Capture the cell that displays the provided text and extract its (x, y) central coordinate. 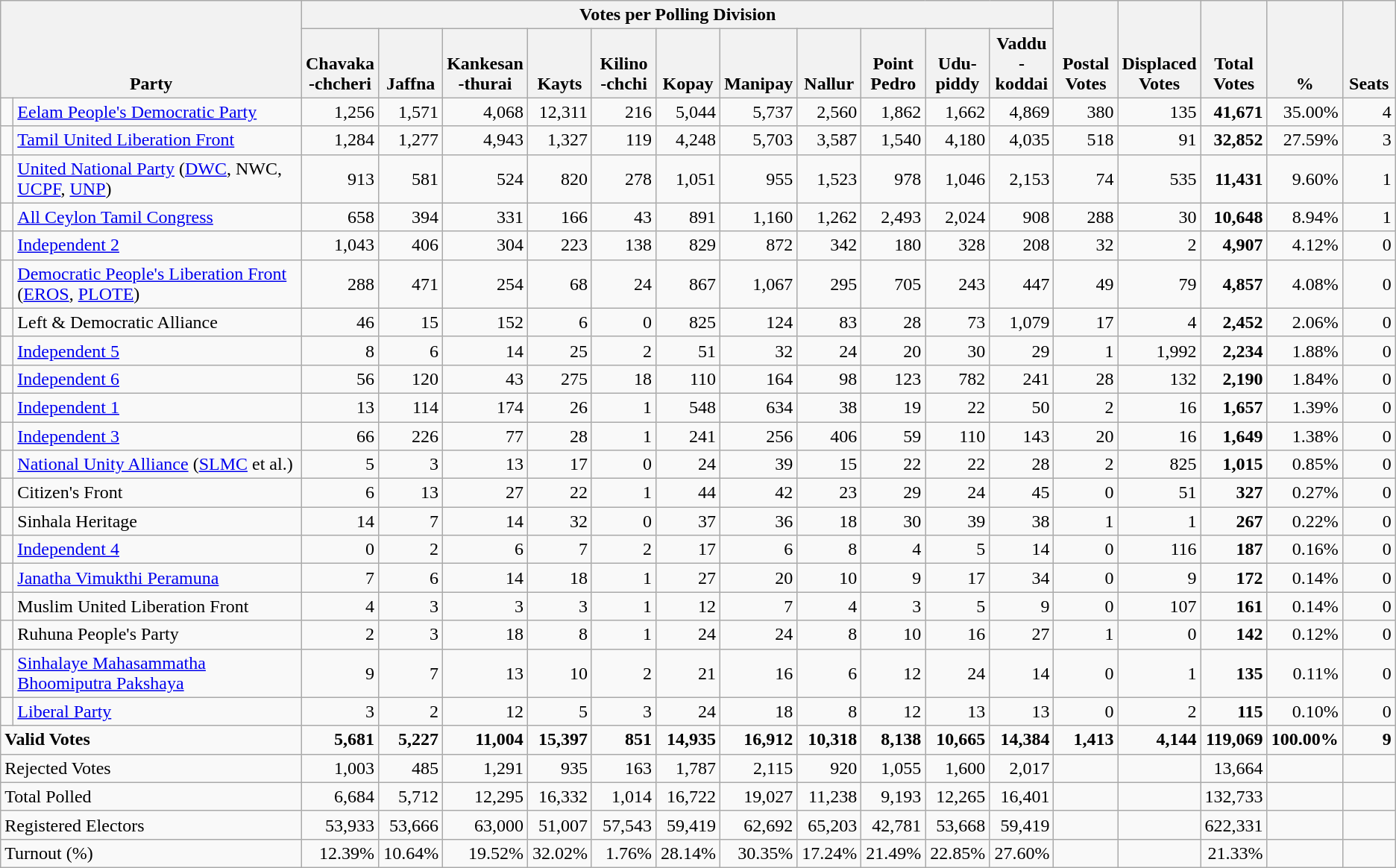
5,737 (759, 112)
National Unity Alliance (SLMC et al.) (158, 465)
Total Votes (1233, 49)
1.38% (1305, 436)
0.16% (1305, 550)
73 (958, 322)
4,144 (1159, 740)
132,733 (1233, 796)
Eelam People's Democratic Party (158, 112)
62,692 (759, 825)
Total Polled (151, 796)
9.60% (1305, 179)
12.39% (340, 853)
10,318 (829, 740)
63,000 (485, 825)
174 (485, 407)
Seats (1369, 49)
120 (411, 379)
1,014 (623, 796)
30.35% (759, 853)
4,180 (958, 140)
208 (1022, 245)
1,160 (759, 217)
634 (759, 407)
PostalVotes (1086, 49)
91 (1159, 140)
0.12% (1305, 635)
143 (1022, 436)
42 (759, 493)
Ruhuna People's Party (158, 635)
Kankesan-thurai (485, 63)
2.06% (1305, 322)
0.22% (1305, 521)
12,311 (559, 112)
16,401 (1022, 796)
116 (1159, 550)
Nallur (829, 63)
2,452 (1233, 322)
4.08% (1305, 283)
295 (829, 283)
1,015 (1233, 465)
4,035 (1022, 140)
Independent 2 (158, 245)
77 (485, 436)
223 (559, 245)
26 (559, 407)
1.84% (1305, 379)
851 (623, 740)
PointPedro (893, 63)
1,291 (485, 768)
1,043 (340, 245)
34 (1022, 578)
8,138 (893, 740)
872 (759, 245)
658 (340, 217)
65,203 (829, 825)
Independent 1 (158, 407)
1.76% (623, 853)
119,069 (1233, 740)
5,227 (411, 740)
4,943 (485, 140)
1.88% (1305, 350)
1,051 (688, 179)
All Ceylon Tamil Congress (158, 217)
1,600 (958, 768)
2,017 (1022, 768)
28.14% (688, 853)
35.00% (1305, 112)
10.64% (411, 853)
172 (1233, 578)
935 (559, 768)
1,067 (759, 283)
920 (829, 768)
100.00% (1305, 740)
Manipay (759, 63)
74 (1086, 179)
Kopay (688, 63)
1,523 (829, 179)
1,662 (958, 112)
115 (1233, 711)
518 (1086, 140)
Independent 6 (158, 379)
Janatha Vimukthi Peramuna (158, 578)
5,712 (411, 796)
13,664 (1233, 768)
Jaffna (411, 63)
5,703 (759, 140)
12,295 (485, 796)
Registered Electors (151, 825)
304 (485, 245)
243 (958, 283)
32.02% (559, 853)
16,722 (688, 796)
32,852 (1233, 140)
10,648 (1233, 217)
114 (411, 407)
25 (559, 350)
0.11% (1305, 673)
41,671 (1233, 112)
4.12% (1305, 245)
132 (1159, 379)
Independent 3 (158, 436)
Independent 4 (158, 550)
485 (411, 768)
581 (411, 179)
27.59% (1305, 140)
161 (1233, 606)
44 (688, 493)
1,862 (893, 112)
447 (1022, 283)
1,256 (340, 112)
21 (688, 673)
1,413 (1086, 740)
2,234 (1233, 350)
955 (759, 179)
DisplacedVotes (1159, 49)
267 (1233, 521)
Muslim United Liberation Front (158, 606)
0.27% (1305, 493)
2,153 (1022, 179)
16,332 (559, 796)
782 (958, 379)
1,540 (893, 140)
622,331 (1233, 825)
978 (893, 179)
891 (688, 217)
59 (893, 436)
53,668 (958, 825)
21.33% (1233, 853)
254 (485, 283)
27.60% (1022, 853)
17.24% (829, 853)
535 (1159, 179)
49 (1086, 283)
1,046 (958, 179)
829 (688, 245)
21.49% (893, 853)
United National Party (DWC, NWC, UCPF, UNP) (158, 179)
1,657 (1233, 407)
275 (559, 379)
1,649 (1233, 436)
51,007 (559, 825)
548 (688, 407)
68 (559, 283)
10,665 (958, 740)
Sinhalaye Mahasammatha Bhoomiputra Pakshaya (158, 673)
Independent 5 (158, 350)
4,248 (688, 140)
83 (829, 322)
5,681 (340, 740)
4,907 (1233, 245)
42,781 (893, 825)
380 (1086, 112)
46 (340, 322)
Tamil United Liberation Front (158, 140)
142 (1233, 635)
166 (559, 217)
98 (829, 379)
1,571 (411, 112)
327 (1233, 493)
53,933 (340, 825)
180 (893, 245)
1,277 (411, 140)
705 (893, 283)
1,787 (688, 768)
152 (485, 322)
342 (829, 245)
53,666 (411, 825)
1,284 (340, 140)
4,068 (485, 112)
79 (1159, 283)
16,912 (759, 740)
2,560 (829, 112)
36 (759, 521)
11,238 (829, 796)
123 (893, 379)
Left & Democratic Alliance (158, 322)
2,024 (958, 217)
331 (485, 217)
1,992 (1159, 350)
8.94% (1305, 217)
12,265 (958, 796)
328 (958, 245)
471 (411, 283)
56 (340, 379)
Rejected Votes (151, 768)
Party (151, 49)
Citizen's Front (158, 493)
Democratic People's Liberation Front(EROS, PLOTE) (158, 283)
15,397 (559, 740)
908 (1022, 217)
11,431 (1233, 179)
107 (1159, 606)
1,055 (893, 768)
1,262 (829, 217)
% (1305, 49)
394 (411, 217)
14,384 (1022, 740)
19,027 (759, 796)
119 (623, 140)
0.85% (1305, 465)
138 (623, 245)
37 (688, 521)
164 (759, 379)
187 (1233, 550)
Kilino-chchi (623, 63)
66 (340, 436)
6,684 (340, 796)
278 (623, 179)
45 (1022, 493)
Chavaka-chcheri (340, 63)
2,493 (893, 217)
57,543 (623, 825)
163 (623, 768)
2,190 (1233, 379)
867 (688, 283)
19 (893, 407)
4,857 (1233, 283)
11,004 (485, 740)
124 (759, 322)
1.39% (1305, 407)
Valid Votes (151, 740)
Udu-piddy (958, 63)
50 (1022, 407)
14,935 (688, 740)
19.52% (485, 853)
Turnout (%) (151, 853)
256 (759, 436)
1,079 (1022, 322)
4,869 (1022, 112)
913 (340, 179)
Liberal Party (158, 711)
Vaddu-koddai (1022, 63)
3,587 (829, 140)
216 (623, 112)
820 (559, 179)
5,044 (688, 112)
9,193 (893, 796)
Sinhala Heritage (158, 521)
524 (485, 179)
23 (829, 493)
1,003 (340, 768)
1,327 (559, 140)
2,115 (759, 768)
Kayts (559, 63)
22.85% (958, 853)
226 (411, 436)
Votes per Polling Division (677, 15)
0.10% (1305, 711)
